Scan for the cell matching the given text and deliver its [X, Y] coordinate at center. 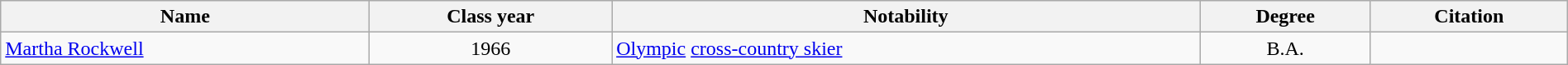
Citation [1469, 17]
1966 [491, 48]
Notability [906, 17]
B.A. [1285, 48]
Degree [1285, 17]
Olympic cross-country skier [906, 48]
Class year [491, 17]
Name [185, 17]
Martha Rockwell [185, 48]
